Provide the [X, Y] coordinate of the cell's center where the given text is located.  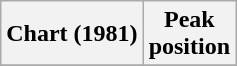
Chart (1981) [72, 34]
Peakposition [189, 34]
